Detect which cell encompasses the target text, then output its (x, y) center coordinate. 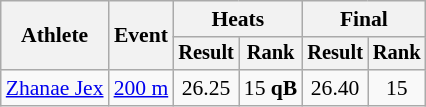
15 (397, 88)
200 m (142, 88)
26.25 (206, 88)
Zhanae Jex (55, 88)
Event (142, 36)
Final (364, 19)
26.40 (335, 88)
Heats (238, 19)
15 qB (271, 88)
Athlete (55, 36)
